Locate the cell with the specified text and output its [x, y] center coordinate. 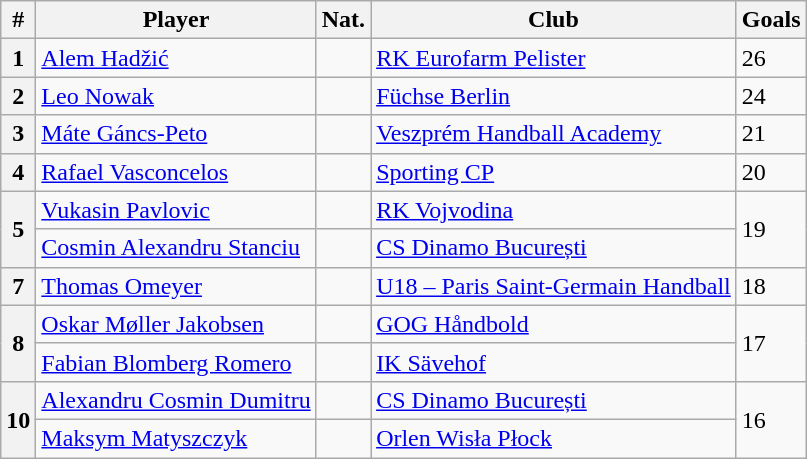
Orlen Wisła Płock [554, 438]
Máte Gáncs-Peto [176, 134]
2 [18, 96]
Veszprém Handball Academy [554, 134]
Füchse Berlin [554, 96]
Fabian Blomberg Romero [176, 362]
8 [18, 343]
7 [18, 286]
U18 – Paris Saint-Germain Handball [554, 286]
4 [18, 172]
GOG Håndbold [554, 324]
17 [771, 343]
RK Vojvodina [554, 210]
Nat. [343, 20]
Thomas Omeyer [176, 286]
Vukasin Pavlovic [176, 210]
Sporting CP [554, 172]
Rafael Vasconcelos [176, 172]
19 [771, 229]
3 [18, 134]
# [18, 20]
24 [771, 96]
Player [176, 20]
Leo Nowak [176, 96]
20 [771, 172]
21 [771, 134]
Club [554, 20]
18 [771, 286]
IK Sävehof [554, 362]
1 [18, 58]
Maksym Matyszczyk [176, 438]
5 [18, 229]
26 [771, 58]
Goals [771, 20]
10 [18, 419]
Alem Hadžić [176, 58]
RK Eurofarm Pelister [554, 58]
16 [771, 419]
Cosmin Alexandru Stanciu [176, 248]
Alexandru Cosmin Dumitru [176, 400]
Oskar Møller Jakobsen [176, 324]
